Scan for the cell matching the given text and deliver its (X, Y) coordinate at center. 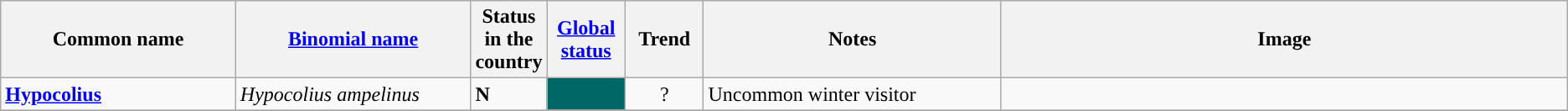
Uncommon winter visitor (853, 94)
Binomial name (353, 40)
? (664, 94)
N (509, 94)
Hypocolius ampelinus (353, 94)
Image (1284, 40)
Notes (853, 40)
Trend (664, 40)
Global status (586, 40)
Common name (119, 40)
Status in the country (509, 40)
Hypocolius (119, 94)
